Extract the (x, y) coordinate from the center of the cell holding the provided text.  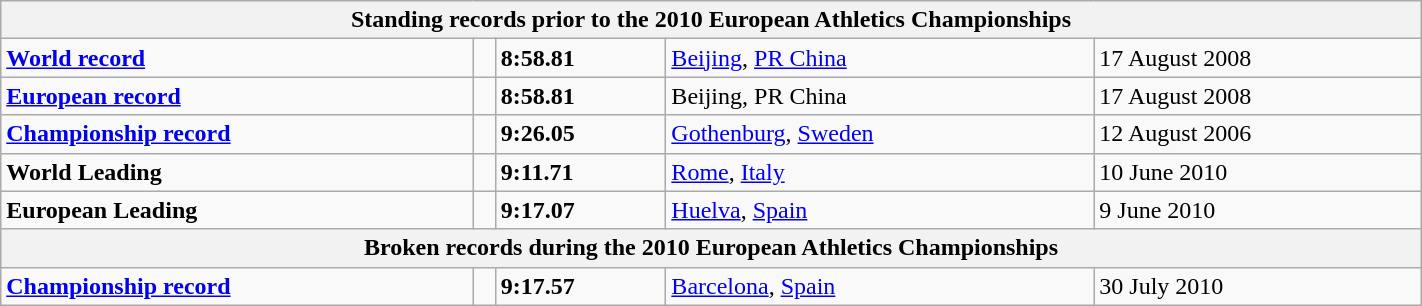
9:17.57 (580, 286)
European Leading (237, 210)
Huelva, Spain (880, 210)
9:26.05 (580, 134)
Gothenburg, Sweden (880, 134)
World Leading (237, 172)
12 August 2006 (1258, 134)
European record (237, 96)
9 June 2010 (1258, 210)
Barcelona, Spain (880, 286)
10 June 2010 (1258, 172)
World record (237, 58)
Standing records prior to the 2010 European Athletics Championships (711, 20)
Broken records during the 2010 European Athletics Championships (711, 248)
9:17.07 (580, 210)
Rome, Italy (880, 172)
30 July 2010 (1258, 286)
9:11.71 (580, 172)
